Provide the (X, Y) coordinate of the cell's center where the given text is located.  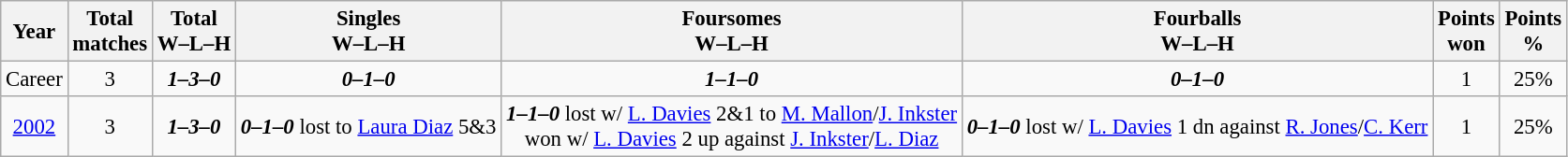
Career (34, 79)
Totalmatches (110, 32)
Year (34, 32)
1–1–0 (732, 79)
0–1–0 lost to Laura Diaz 5&3 (367, 127)
FourballsW–L–H (1197, 32)
SinglesW–L–H (367, 32)
1–1–0 lost w/ L. Davies 2&1 to M. Mallon/J. Inksterwon w/ L. Davies 2 up against J. Inkster/L. Diaz (732, 127)
FoursomesW–L–H (732, 32)
Points% (1533, 32)
2002 (34, 127)
TotalW–L–H (193, 32)
0–1–0 lost w/ L. Davies 1 dn against R. Jones/C. Kerr (1197, 127)
Pointswon (1466, 32)
